Extract the [X, Y] coordinate from the center of the cell holding the provided text.  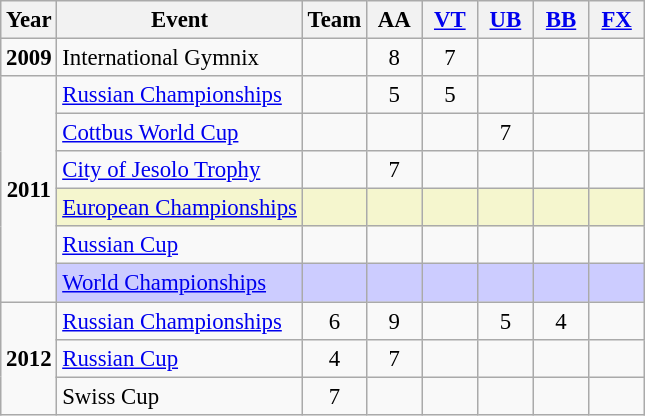
City of Jesolo Trophy [180, 170]
VT [450, 20]
6 [334, 321]
2011 [29, 189]
AA [394, 20]
World Championships [180, 283]
International Gymnix [180, 58]
European Championships [180, 208]
BB [561, 20]
FX [617, 20]
2012 [29, 358]
8 [394, 58]
Team [334, 20]
Event [180, 20]
Swiss Cup [180, 396]
Cottbus World Cup [180, 133]
9 [394, 321]
Year [29, 20]
UB [506, 20]
2009 [29, 58]
